Find where the given text appears and provide that cell's center as (X, Y) coordinate. 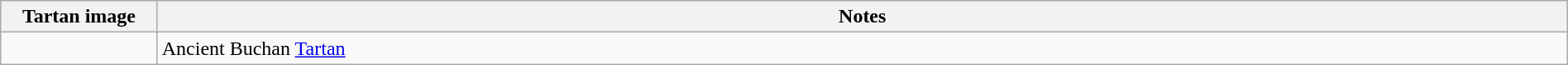
Tartan image (79, 17)
Notes (862, 17)
Ancient Buchan Tartan (862, 48)
